Output the [x, y] coordinate of the center of the cell containing the given text.  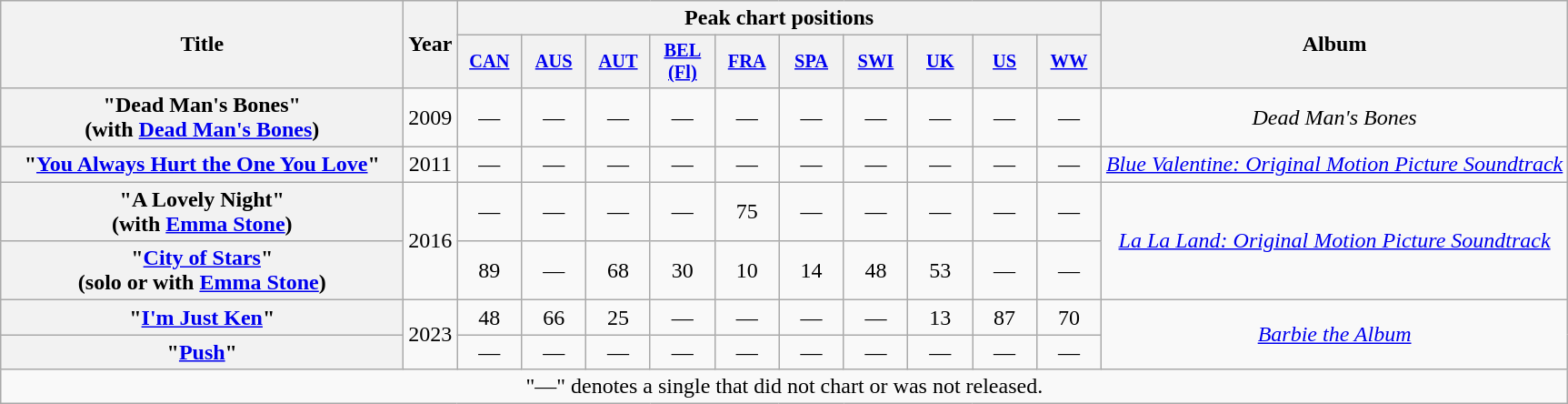
Album [1334, 45]
BEL (Fl) [682, 62]
"You Always Hurt the One You Love" [202, 165]
AUS [554, 62]
70 [1069, 318]
"Push" [202, 352]
"I'm Just Ken" [202, 318]
Title [202, 45]
2011 [431, 165]
87 [1005, 318]
SPA [811, 62]
UK [940, 62]
Year [431, 45]
2016 [431, 241]
25 [618, 318]
2023 [431, 335]
US [1005, 62]
75 [747, 211]
"—" denotes a single that did not chart or was not released. [784, 387]
Dead Man's Bones [1334, 116]
La La Land: Original Motion Picture Soundtrack [1334, 241]
AUT [618, 62]
WW [1069, 62]
"A Lovely Night"(with Emma Stone) [202, 211]
SWI [876, 62]
14 [811, 271]
CAN [489, 62]
89 [489, 271]
FRA [747, 62]
Peak chart positions [780, 18]
66 [554, 318]
68 [618, 271]
13 [940, 318]
"City of Stars"(solo or with Emma Stone) [202, 271]
"Dead Man's Bones"(with Dead Man's Bones) [202, 116]
Barbie the Album [1334, 335]
53 [940, 271]
2009 [431, 116]
10 [747, 271]
Blue Valentine: Original Motion Picture Soundtrack [1334, 165]
30 [682, 271]
